Pinpoint the cell where the given text exists, returning its [x, y] midpoint coordinate. 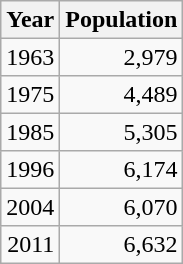
Population [122, 20]
1996 [30, 170]
6,632 [122, 244]
2,979 [122, 56]
2011 [30, 244]
1985 [30, 132]
1963 [30, 56]
6,070 [122, 206]
5,305 [122, 132]
Year [30, 20]
6,174 [122, 170]
2004 [30, 206]
4,489 [122, 94]
1975 [30, 94]
